Extract the (x, y) coordinate from the center of the cell holding the provided text.  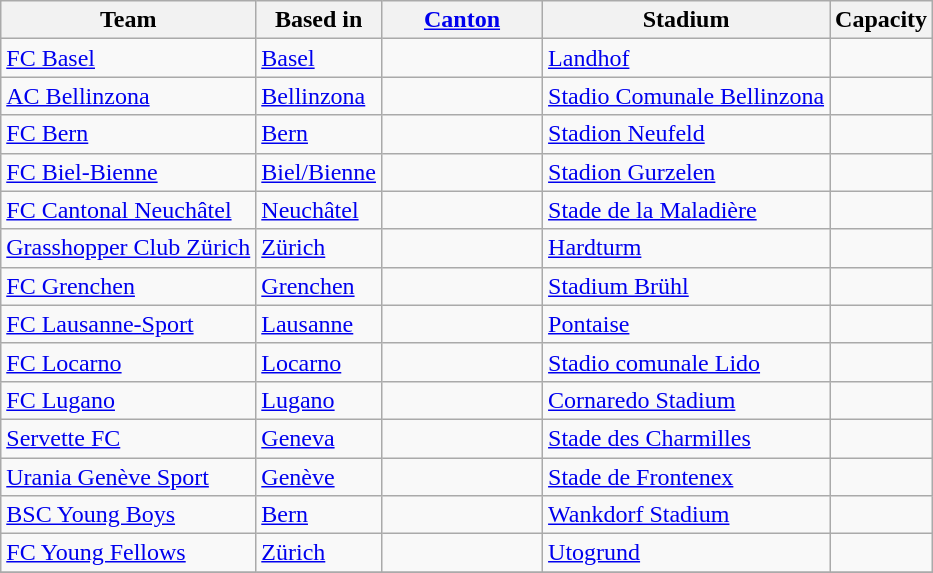
Lausanne (319, 324)
FC Grenchen (128, 286)
Utogrund (686, 553)
FC Locarno (128, 362)
Landhof (686, 58)
Based in (319, 20)
Stade de Frontenex (686, 477)
Stadio comunale Lido (686, 362)
Wankdorf Stadium (686, 515)
Lugano (319, 400)
BSC Young Boys (128, 515)
Capacity (882, 20)
AC Bellinzona (128, 96)
Pontaise (686, 324)
FC Young Fellows (128, 553)
Cornaredo Stadium (686, 400)
Neuchâtel (319, 210)
Stadion Gurzelen (686, 172)
Locarno (319, 362)
Genève (319, 477)
Hardturm (686, 248)
Grenchen (319, 286)
FC Lugano (128, 400)
FC Cantonal Neuchâtel (128, 210)
FC Biel-Bienne (128, 172)
Team (128, 20)
Stadion Neufeld (686, 134)
Stadio Comunale Bellinzona (686, 96)
Urania Genève Sport (128, 477)
Stadium (686, 20)
Grasshopper Club Zürich (128, 248)
Bellinzona (319, 96)
FC Bern (128, 134)
Servette FC (128, 438)
Stade des Charmilles (686, 438)
FC Lausanne-Sport (128, 324)
Stade de la Maladière (686, 210)
Geneva (319, 438)
Stadium Brühl (686, 286)
Canton (462, 20)
Basel (319, 58)
FC Basel (128, 58)
Biel/Bienne (319, 172)
